Determine the [x, y] coordinate at the center of the cell enclosing the given text.  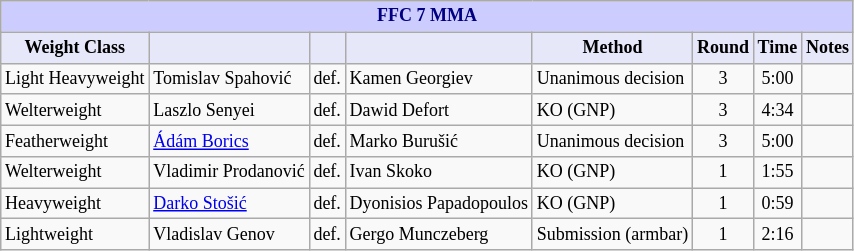
Light Heavyweight [75, 78]
Notes [828, 48]
2:16 [777, 234]
Round [724, 48]
Lightweight [75, 234]
Featherweight [75, 140]
Tomislav Spahović [229, 78]
Gergo Munczeberg [438, 234]
Dyonisios Papadopoulos [438, 204]
Weight Class [75, 48]
Kamen Georgiev [438, 78]
Heavyweight [75, 204]
0:59 [777, 204]
Method [612, 48]
Darko Stošić [229, 204]
4:34 [777, 110]
1:55 [777, 172]
Laszlo Senyei [229, 110]
Vladimir Prodanović [229, 172]
Ivan Skoko [438, 172]
Dawid Defort [438, 110]
Submission (armbar) [612, 234]
Marko Burušić [438, 140]
Ádám Borics [229, 140]
Time [777, 48]
FFC 7 MMA [428, 16]
Vladislav Genov [229, 234]
